Search for the cell housing the specified text and yield its [x, y] center coordinate. 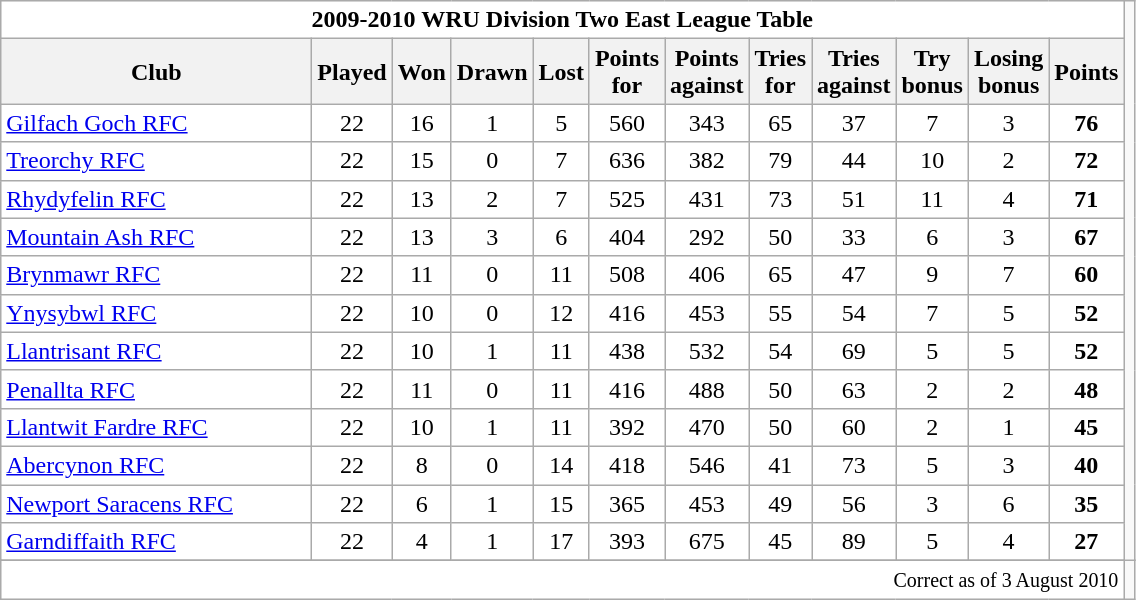
Garndiffaith RFC [156, 542]
675 [706, 542]
Club [156, 72]
392 [626, 427]
9 [932, 275]
72 [1086, 161]
49 [780, 503]
35 [1086, 503]
76 [1086, 123]
Llantwit Fardre RFC [156, 427]
44 [854, 161]
67 [1086, 237]
51 [854, 199]
525 [626, 199]
546 [706, 465]
40 [1086, 465]
Newport Saracens RFC [156, 503]
406 [706, 275]
89 [854, 542]
2009-2010 WRU Division Two East League Table [562, 20]
17 [561, 542]
Penallta RFC [156, 389]
Points against [706, 72]
393 [626, 542]
Rhydyfelin RFC [156, 199]
636 [626, 161]
8 [422, 465]
Drawn [492, 72]
Played [352, 72]
14 [561, 465]
292 [706, 237]
Gilfach Goch RFC [156, 123]
Brynmawr RFC [156, 275]
55 [780, 313]
79 [780, 161]
69 [854, 351]
Won [422, 72]
532 [706, 351]
470 [706, 427]
Abercynon RFC [156, 465]
Mountain Ash RFC [156, 237]
41 [780, 465]
37 [854, 123]
Ynysybwl RFC [156, 313]
438 [626, 351]
Losing bonus [1008, 72]
Points for [626, 72]
404 [626, 237]
63 [854, 389]
27 [1086, 542]
343 [706, 123]
48 [1086, 389]
Try bonus [932, 72]
Treorchy RFC [156, 161]
71 [1086, 199]
431 [706, 199]
16 [422, 123]
Tries against [854, 72]
47 [854, 275]
Tries for [780, 72]
12 [561, 313]
Llantrisant RFC [156, 351]
Correct as of 3 August 2010 [562, 580]
Points [1086, 72]
418 [626, 465]
56 [854, 503]
382 [706, 161]
508 [626, 275]
488 [706, 389]
Lost [561, 72]
365 [626, 503]
33 [854, 237]
560 [626, 123]
